From the cell containing the given text, extract its center point as (x, y) coordinate. 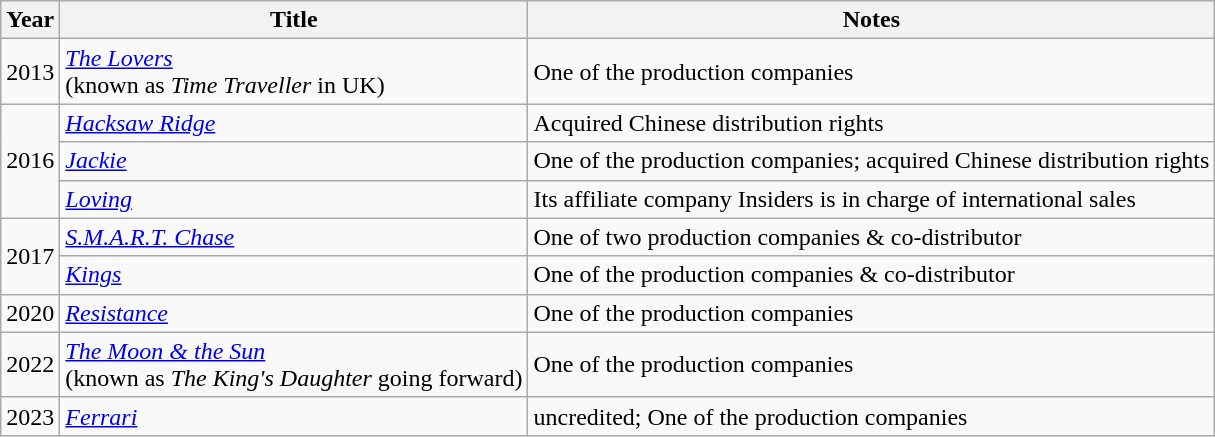
One of the production companies; acquired Chinese distribution rights (872, 161)
Loving (294, 199)
2020 (30, 313)
Kings (294, 275)
Its affiliate company Insiders is in charge of international sales (872, 199)
S.M.A.R.T. Chase (294, 237)
One of the production companies & co-distributor (872, 275)
The Moon & the Sun(known as The King's Daughter going forward) (294, 364)
Acquired Chinese distribution rights (872, 123)
Notes (872, 20)
Year (30, 20)
Hacksaw Ridge (294, 123)
Jackie (294, 161)
Resistance (294, 313)
2013 (30, 72)
The Lovers(known as Time Traveller in UK) (294, 72)
Title (294, 20)
Ferrari (294, 416)
uncredited; One of the production companies (872, 416)
2017 (30, 256)
2022 (30, 364)
One of two production companies & co-distributor (872, 237)
2016 (30, 161)
2023 (30, 416)
